Output the (x, y) coordinate of the center of the cell containing the given text.  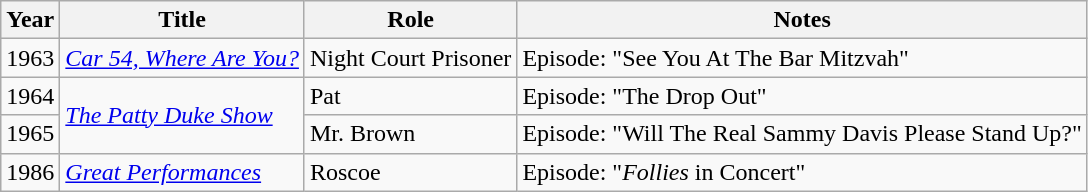
Year (30, 20)
Mr. Brown (410, 134)
Title (182, 20)
Episode: "Follies in Concert" (802, 172)
Role (410, 20)
Notes (802, 20)
Episode: "See You At The Bar Mitzvah" (802, 58)
1965 (30, 134)
1986 (30, 172)
Pat (410, 96)
1964 (30, 96)
Night Court Prisoner (410, 58)
Episode: "Will The Real Sammy Davis Please Stand Up?" (802, 134)
Roscoe (410, 172)
Episode: "The Drop Out" (802, 96)
The Patty Duke Show (182, 115)
1963 (30, 58)
Great Performances (182, 172)
Car 54, Where Are You? (182, 58)
